Scan for the cell matching the given text and deliver its [X, Y] coordinate at center. 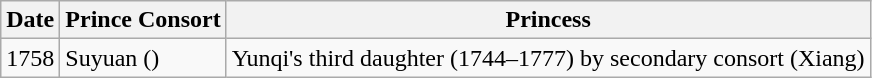
Date [30, 20]
Princess [548, 20]
1758 [30, 58]
Yunqi's third daughter (1744–1777) by secondary consort (Xiang) [548, 58]
Suyuan () [143, 58]
Prince Consort [143, 20]
